Scan for the cell matching the given text and deliver its (X, Y) coordinate at center. 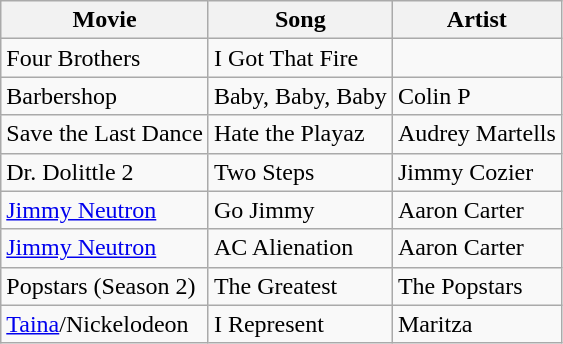
I Represent (300, 324)
Maritza (476, 324)
Popstars (Season 2) (105, 286)
Audrey Martells (476, 134)
Dr. Dolittle 2 (105, 172)
Save the Last Dance (105, 134)
The Popstars (476, 286)
Baby, Baby, Baby (300, 96)
Hate the Playaz (300, 134)
Four Brothers (105, 58)
Go Jimmy (300, 210)
AC Alienation (300, 248)
Jimmy Cozier (476, 172)
Two Steps (300, 172)
I Got That Fire (300, 58)
Colin P (476, 96)
Song (300, 20)
Artist (476, 20)
Movie (105, 20)
Taina/Nickelodeon (105, 324)
Barbershop (105, 96)
The Greatest (300, 286)
